Extract the (X, Y) coordinate from the center of the cell holding the provided text.  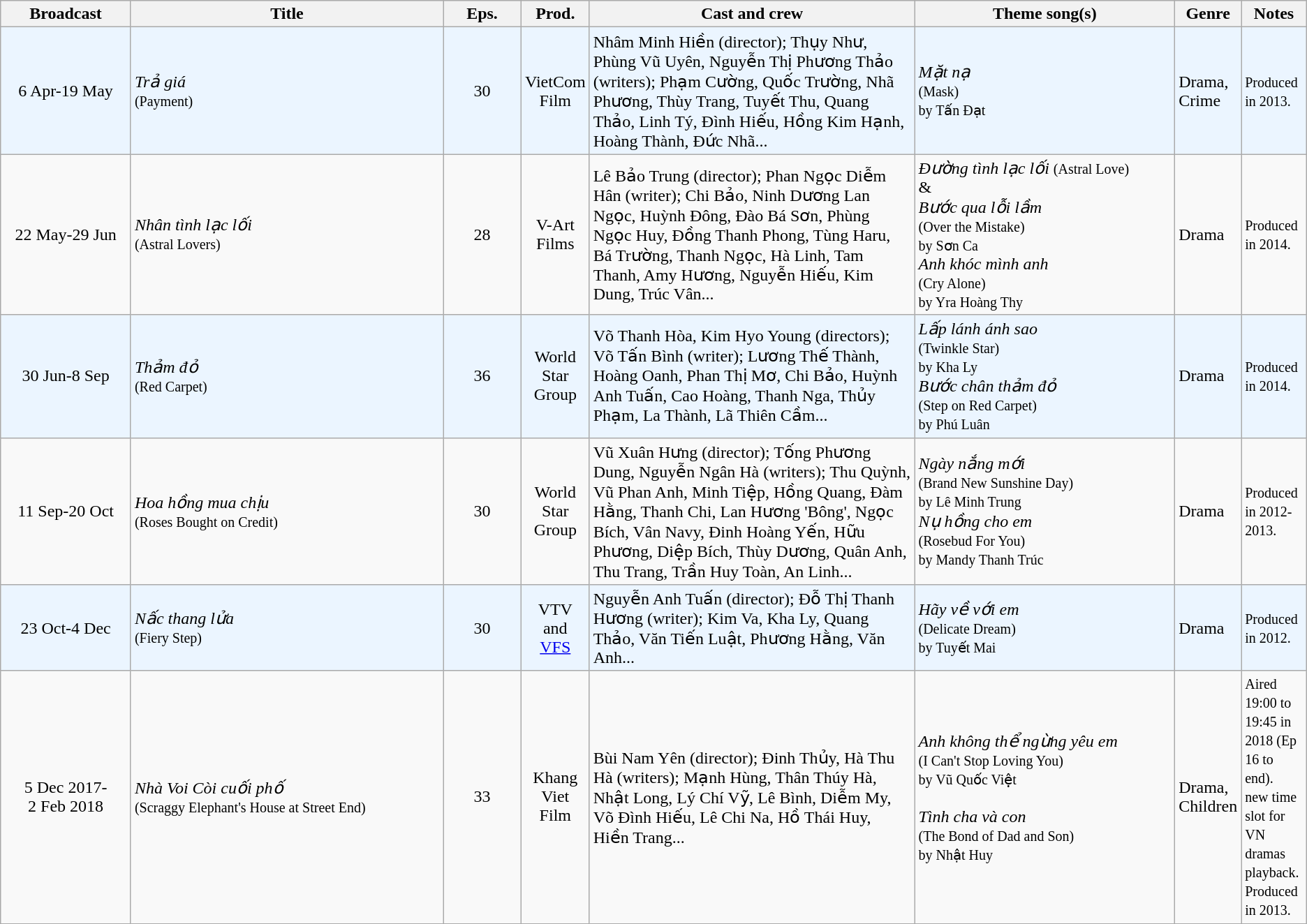
Ngày nắng mới (Brand New Sunshine Day)by Lê Minh TrungNụ hồng cho em (Rosebud For You)by Mandy Thanh Trúc (1044, 511)
Thảm đỏ (Red Carpet) (286, 376)
Prod. (555, 14)
22 May-29 Jun (66, 234)
Nhà Voi Còi cuối phố (Scraggy Elephant's House at Street End) (286, 797)
Nhân tình lạc lối (Astral Lovers) (286, 234)
28 (482, 234)
6 Apr-19 May (66, 91)
Notes (1274, 14)
Aired 19:00 to 19:45 in 2018 (Ep 16 to end). new time slot for VN dramas playback.Produced in 2013. (1274, 797)
33 (482, 797)
Đường tình lạc lối (Astral Love)&Bước qua lỗi lầm(Over the Mistake)by Sơn CaAnh khóc mình anh(Cry Alone)by Yra Hoàng Thy (1044, 234)
Genre (1208, 14)
Hoa hồng mua chịu (Roses Bought on Credit) (286, 511)
Drama, Children (1208, 797)
Hãy về với em (Delicate Dream)by Tuyết Mai (1044, 628)
Nguyễn Anh Tuấn (director); Đỗ Thị Thanh Hương (writer); Kim Va, Kha Ly, Quang Thảo, Văn Tiến Luật, Phương Hằng, Văn Anh... (752, 628)
Produced in 2013. (1274, 91)
Mặt nạ (Mask)by Tấn Đạt (1044, 91)
VietCom Film (555, 91)
Eps. (482, 14)
5 Dec 2017-2 Feb 2018 (66, 797)
30 Jun-8 Sep (66, 376)
Anh không thể ngừng yêu em (I Can't Stop Loving You)by Vũ Quốc ViệtTình cha và con (The Bond of Dad and Son)by Nhật Huy (1044, 797)
Theme song(s) (1044, 14)
Cast and crew (752, 14)
Broadcast (66, 14)
Title (286, 14)
Lấp lánh ánh sao (Twinkle Star)by Kha LyBước chân thảm đỏ (Step on Red Carpet)by Phú Luân (1044, 376)
36 (482, 376)
Nấc thang lửa (Fiery Step) (286, 628)
VTVandVFS (555, 628)
Produced in 2012. (1274, 628)
Trả giá (Payment) (286, 91)
V-Art Films (555, 234)
11 Sep-20 Oct (66, 511)
Khang Viet Film (555, 797)
Drama, Crime (1208, 91)
23 Oct-4 Dec (66, 628)
Produced in 2012-2013. (1274, 511)
